Search for the cell housing the specified text and yield its (X, Y) center coordinate. 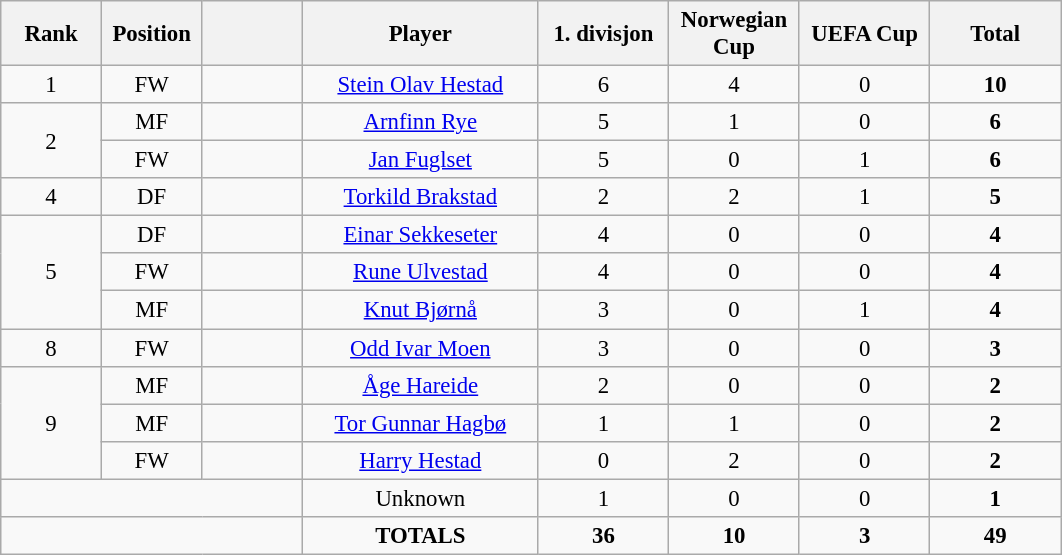
Åge Hareide (421, 385)
8 (52, 348)
Total (996, 34)
Tor Gunnar Hagbø (421, 423)
Player (421, 34)
Knut Bjørnå (421, 310)
Norwegian Cup (734, 34)
Torkild Brakstad (421, 197)
Jan Fuglset (421, 160)
UEFA Cup (864, 34)
Stein Olav Hestad (421, 85)
Rune Ulvestad (421, 273)
Arnfinn Rye (421, 122)
36 (604, 536)
TOTALS (421, 536)
Unknown (421, 498)
49 (996, 536)
9 (52, 422)
Harry Hestad (421, 460)
Einar Sekkeseter (421, 235)
Odd Ivar Moen (421, 348)
Position (152, 34)
1. divisjon (604, 34)
Rank (52, 34)
